Return [x, y] of the center of cell containing provided text 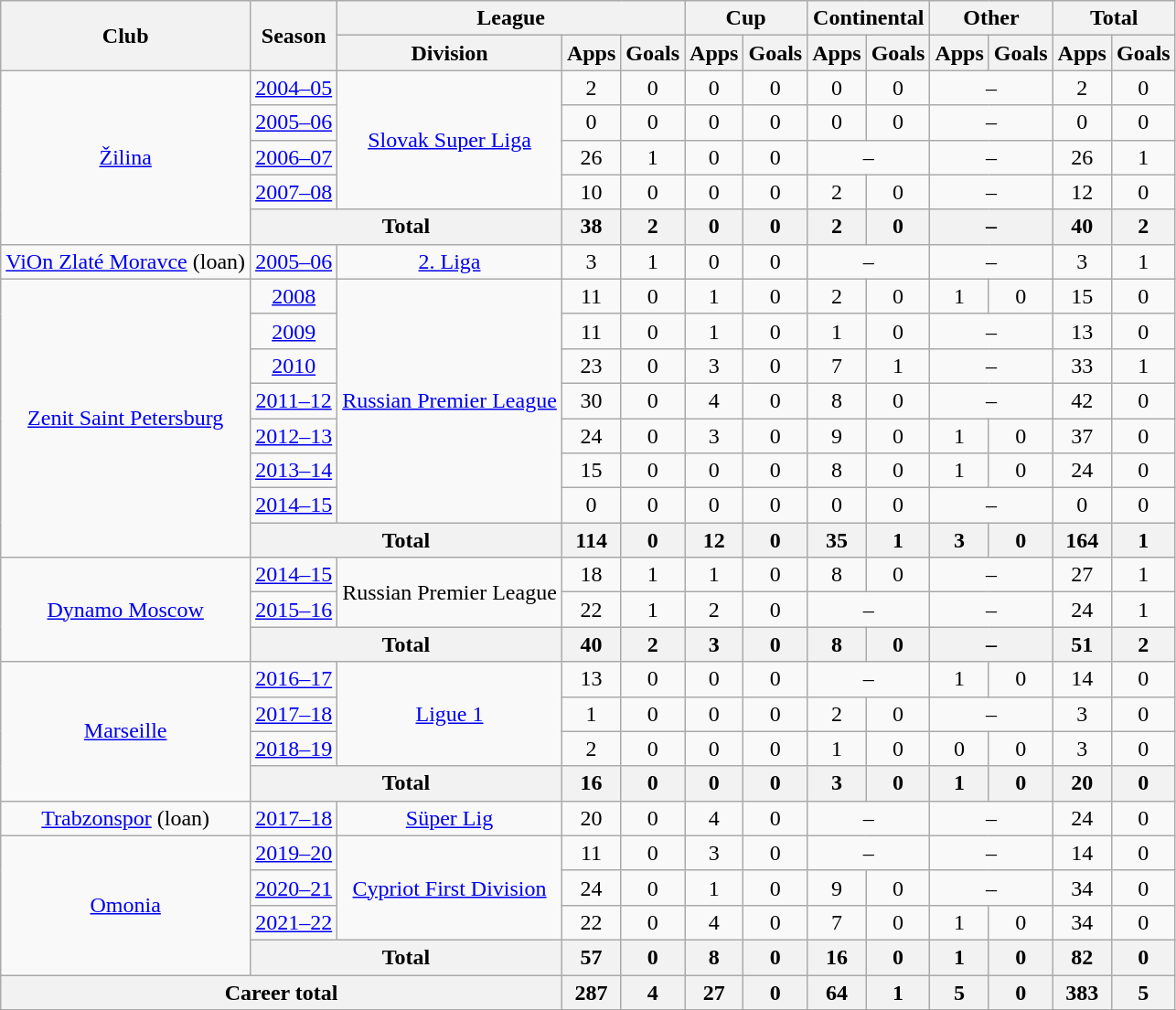
82 [1082, 957]
Žilina [126, 157]
57 [591, 957]
42 [1082, 400]
10 [591, 192]
37 [1082, 436]
Cypriot First Division [450, 888]
Cup [746, 18]
2. Liga [450, 261]
Division [450, 53]
Club [126, 36]
2008 [294, 296]
Omonia [126, 905]
Season [294, 36]
30 [591, 400]
2004–05 [294, 88]
2006–07 [294, 157]
Other [991, 18]
2007–08 [294, 192]
287 [591, 992]
2019–20 [294, 853]
Slovak Super Liga [450, 140]
18 [591, 575]
33 [1082, 366]
Süper Lig [450, 818]
51 [1082, 644]
ViOn Zlaté Moravce (loan) [126, 261]
2010 [294, 366]
2011–12 [294, 400]
23 [591, 366]
2013–14 [294, 471]
114 [591, 540]
2015–16 [294, 610]
Dynamo Moscow [126, 610]
2016–17 [294, 679]
164 [1082, 540]
383 [1082, 992]
64 [837, 992]
2009 [294, 331]
Trabzonspor (loan) [126, 818]
Continental [869, 18]
Ligue 1 [450, 714]
35 [837, 540]
League [511, 18]
38 [591, 227]
2021–22 [294, 922]
2020–21 [294, 888]
Career total [282, 992]
Zenit Saint Petersburg [126, 418]
2018–19 [294, 749]
2012–13 [294, 436]
Marseille [126, 731]
